Pinpoint the cell where the given text exists, returning its [X, Y] midpoint coordinate. 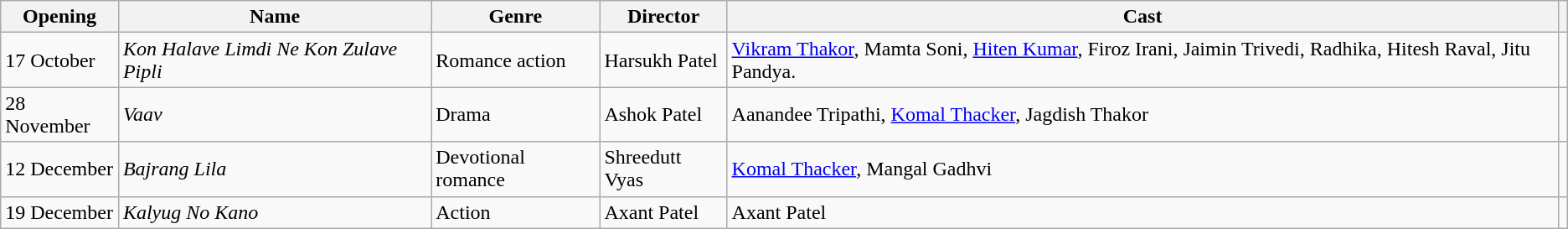
Aanandee Tripathi, Komal Thacker, Jagdish Thakor [1142, 114]
Bajrang Lila [275, 169]
Vaav [275, 114]
28 November [60, 114]
19 December [60, 212]
Cast [1142, 17]
Drama [516, 114]
17 October [60, 60]
Kalyug No Kano [275, 212]
Genre [516, 17]
12 December [60, 169]
Shreedutt Vyas [663, 169]
Romance action [516, 60]
Opening [60, 17]
Devotional romance [516, 169]
Director [663, 17]
Komal Thacker, Mangal Gadhvi [1142, 169]
Ashok Patel [663, 114]
Name [275, 17]
Vikram Thakor, Mamta Soni, Hiten Kumar, Firoz Irani, Jaimin Trivedi, Radhika, Hitesh Raval, Jitu Pandya. [1142, 60]
Kon Halave Limdi Ne Kon Zulave Pipli [275, 60]
Harsukh Patel [663, 60]
Action [516, 212]
